Pinpoint the cell where the given text exists, returning its [X, Y] midpoint coordinate. 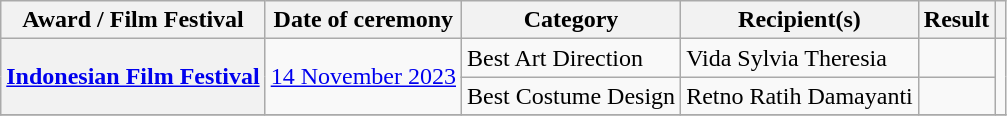
Date of ceremony [363, 20]
Retno Ratih Damayanti [800, 96]
Category [572, 20]
Award / Film Festival [133, 20]
Recipient(s) [800, 20]
Best Art Direction [572, 58]
Result [956, 20]
14 November 2023 [363, 77]
Best Costume Design [572, 96]
Vida Sylvia Theresia [800, 58]
Indonesian Film Festival [133, 77]
